Provide the [x, y] coordinate of the cell's center where the given text is located.  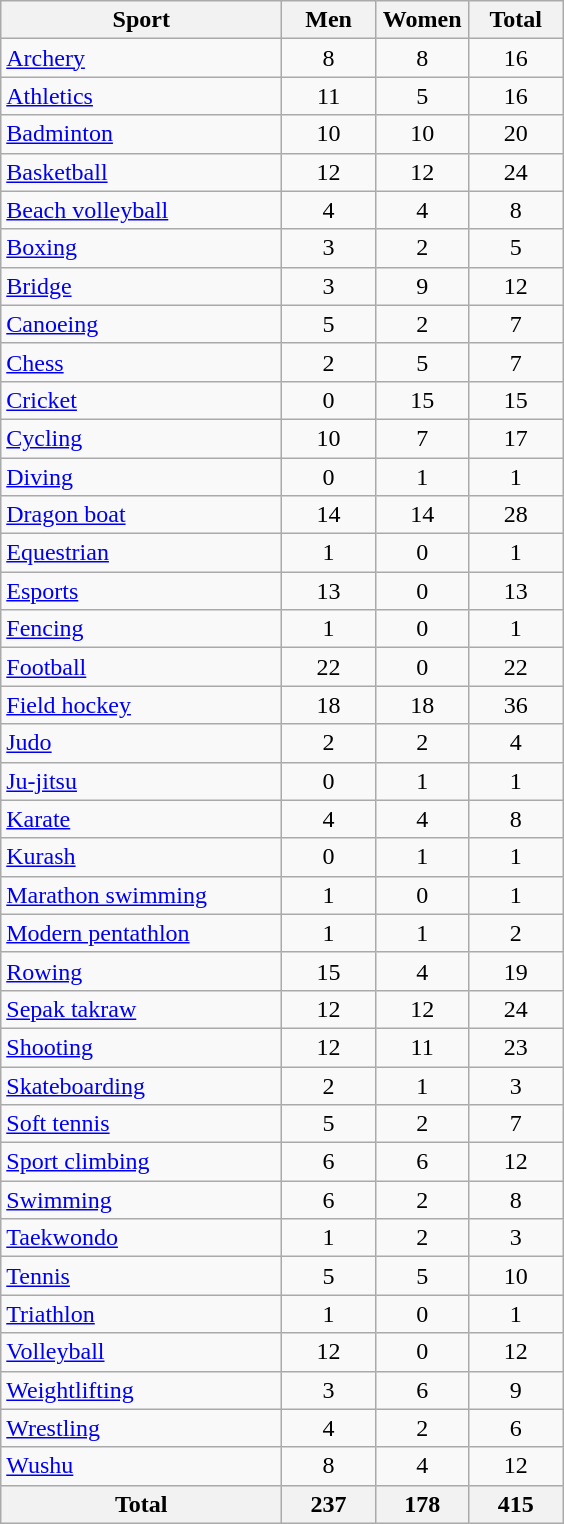
Basketball [142, 172]
28 [516, 515]
23 [516, 1047]
Equestrian [142, 553]
Bridge [142, 286]
Triathlon [142, 1314]
Volleyball [142, 1352]
Sport climbing [142, 1162]
Wrestling [142, 1428]
Ju-jitsu [142, 781]
Esports [142, 591]
Wushu [142, 1466]
Boxing [142, 248]
Taekwondo [142, 1238]
Marathon swimming [142, 895]
Canoeing [142, 324]
Men [329, 20]
Weightlifting [142, 1390]
Shooting [142, 1047]
Rowing [142, 971]
Karate [142, 819]
Modern pentathlon [142, 933]
Fencing [142, 629]
415 [516, 1504]
237 [329, 1504]
Judo [142, 743]
Field hockey [142, 705]
Chess [142, 362]
Sepak takraw [142, 1009]
Women [422, 20]
Sport [142, 20]
Tennis [142, 1276]
Kurash [142, 857]
Swimming [142, 1200]
Dragon boat [142, 515]
Football [142, 667]
36 [516, 705]
19 [516, 971]
Skateboarding [142, 1085]
Athletics [142, 96]
Cycling [142, 438]
178 [422, 1504]
Badminton [142, 134]
20 [516, 134]
Diving [142, 477]
Archery [142, 58]
17 [516, 438]
Cricket [142, 400]
Soft tennis [142, 1124]
Beach volleyball [142, 210]
